Pinpoint the cell where the given text exists, returning its [X, Y] midpoint coordinate. 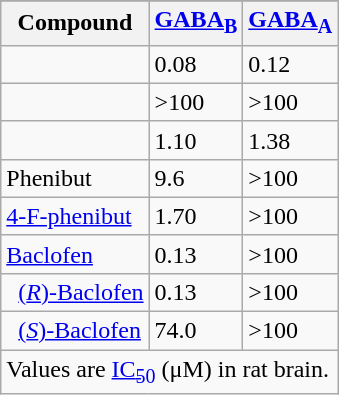
Phenibut [75, 178]
0.08 [196, 64]
GABAA [290, 23]
4-F-phenibut [75, 216]
Values are IC50 (μM) in rat brain. [170, 372]
1.70 [196, 216]
(S)-Baclofen [75, 331]
1.10 [196, 140]
1.38 [290, 140]
9.6 [196, 178]
GABAB [196, 23]
74.0 [196, 331]
(R)-Baclofen [75, 292]
Baclofen [75, 254]
0.12 [290, 64]
Compound [75, 23]
